Locate the cell with the specified text and output its (X, Y) center coordinate. 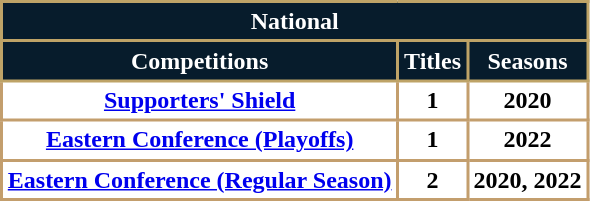
National (295, 22)
2 (432, 180)
Supporters' Shield (200, 101)
2020 (528, 101)
Titles (432, 61)
Seasons (528, 61)
Eastern Conference (Playoffs) (200, 140)
Competitions (200, 61)
Eastern Conference (Regular Season) (200, 180)
2022 (528, 140)
2020, 2022 (528, 180)
